Return the (x, y) coordinate for the center point of the cell that contains the specified text.  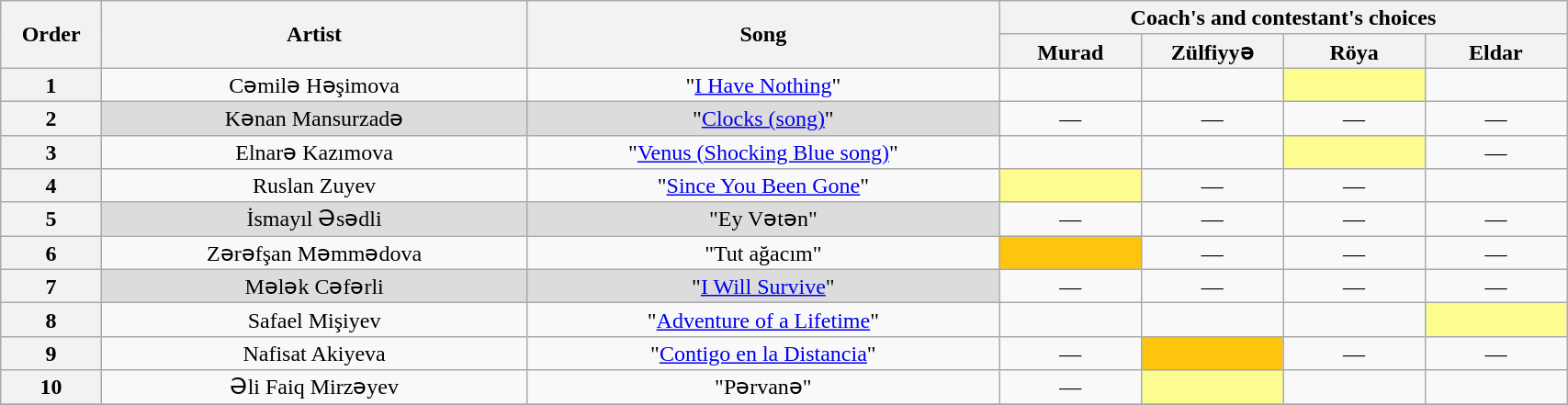
Murad (1070, 51)
"Ey Vətən" (764, 219)
"Clocks (song)" (764, 118)
Safael Mişiyev (314, 320)
Nafisat Akiyeva (314, 353)
Mələk Cəfərli (314, 287)
Röya (1354, 51)
4 (51, 186)
6 (51, 253)
"Adventure of a Lifetime" (764, 320)
Coach's and contestant's choices (1282, 18)
"Tut ağacım" (764, 253)
"Since You Been Gone" (764, 186)
"I Have Nothing" (764, 84)
Eldar (1495, 51)
10 (51, 388)
3 (51, 152)
5 (51, 219)
Ruslan Zuyev (314, 186)
Artist (314, 35)
Song (764, 35)
Order (51, 35)
2 (51, 118)
"Pərvanə" (764, 388)
1 (51, 84)
Kənan Mansurzadə (314, 118)
Elnarə Kazımova (314, 152)
7 (51, 287)
9 (51, 353)
"Contigo en la Distancia" (764, 353)
İsmayıl Əsədli (314, 219)
8 (51, 320)
"I Will Survive" (764, 287)
"Venus (Shocking Blue song)" (764, 152)
Əli Faiq Mirzəyev (314, 388)
Cəmilə Həşimova (314, 84)
Zərəfşan Məmmədova (314, 253)
Zülfiyyə (1213, 51)
